From the cell containing the given text, extract its center point as [x, y] coordinate. 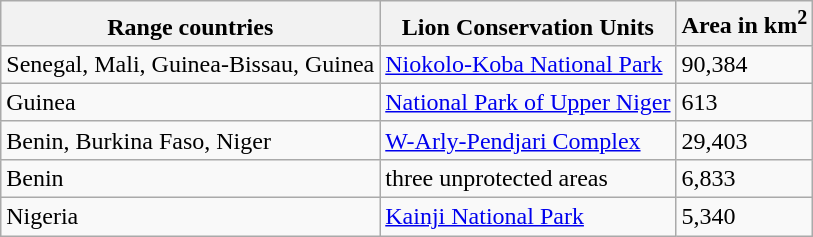
Guinea [190, 102]
Lion Conservation Units [528, 24]
Niokolo-Koba National Park [528, 64]
Benin [190, 178]
6,833 [744, 178]
5,340 [744, 217]
National Park of Upper Niger [528, 102]
Range countries [190, 24]
613 [744, 102]
W-Arly-Pendjari Complex [528, 140]
Benin, Burkina Faso, Niger [190, 140]
Senegal, Mali, Guinea-Bissau, Guinea [190, 64]
29,403 [744, 140]
90,384 [744, 64]
Nigeria [190, 217]
Kainji National Park [528, 217]
Area in km2 [744, 24]
three unprotected areas [528, 178]
